Search for the cell housing the specified text and yield its [X, Y] center coordinate. 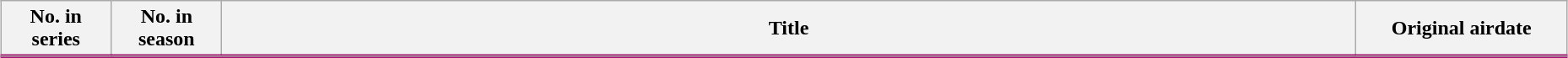
Original airdate [1462, 29]
No. inseries [56, 29]
No. inseason [167, 29]
Title [788, 29]
